For the text-containing cell, return its midpoint in (x, y) coordinate format. 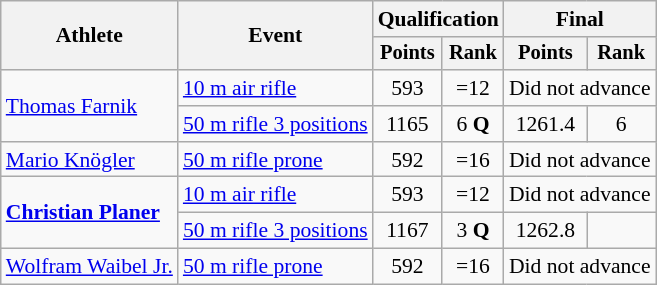
1165 (408, 124)
Event (276, 36)
Athlete (90, 36)
1167 (408, 231)
Thomas Farnik (90, 106)
Mario Knögler (90, 160)
1261.4 (546, 124)
3 Q (473, 231)
Final (580, 19)
6 Q (473, 124)
6 (622, 124)
Wolfram Waibel Jr. (90, 267)
Christian Planer (90, 212)
Qualification (438, 19)
1262.8 (546, 231)
